For the text-containing cell, return its midpoint in [x, y] coordinate format. 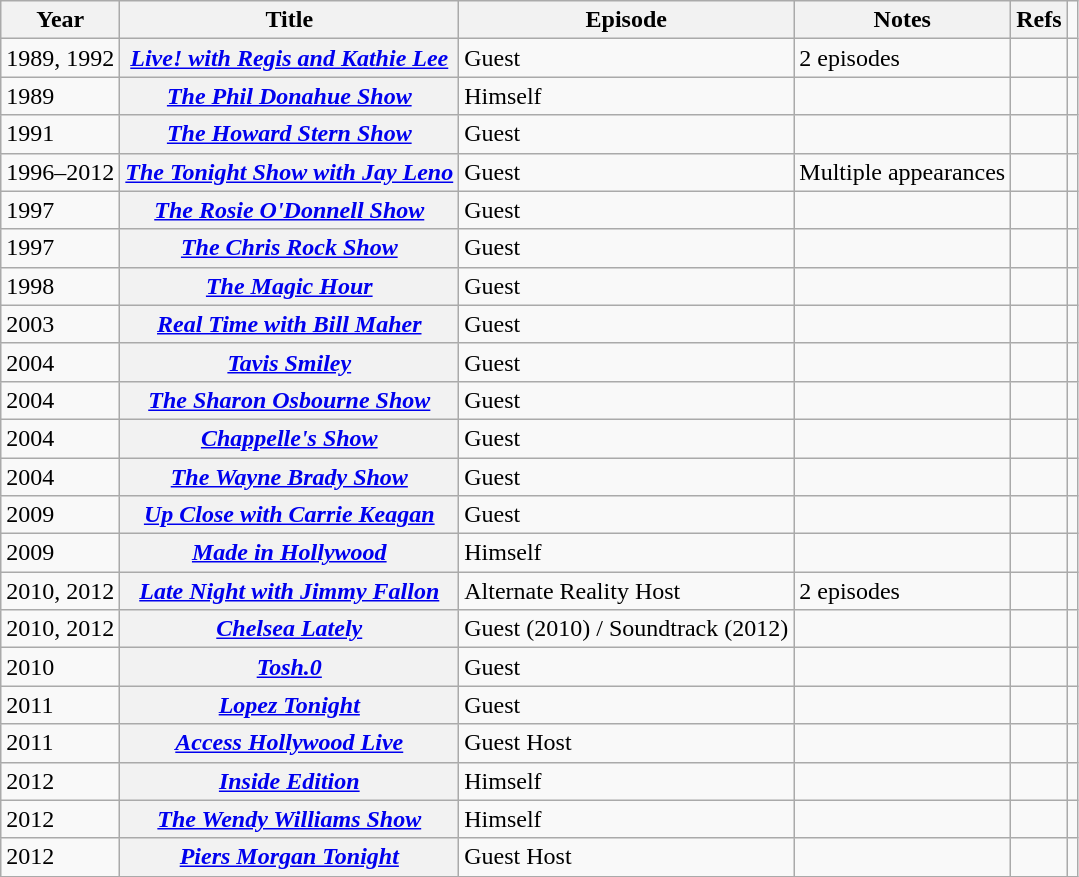
Real Time with Bill Maher [290, 324]
Year [60, 20]
Lopez Tonight [290, 705]
The Rosie O'Donnell Show [290, 210]
1991 [60, 134]
The Magic Hour [290, 286]
The Sharon Osbourne Show [290, 400]
Multiple appearances [902, 172]
1989, 1992 [60, 58]
Episode [626, 20]
1989 [60, 96]
Chelsea Lately [290, 629]
Inside Edition [290, 781]
Live! with Regis and Kathie Lee [290, 58]
The Wendy Williams Show [290, 819]
2003 [60, 324]
2010 [60, 667]
Refs [1039, 20]
The Phil Donahue Show [290, 96]
Up Close with Carrie Keagan [290, 515]
1998 [60, 286]
Late Night with Jimmy Fallon [290, 591]
1996–2012 [60, 172]
Guest (2010) / Soundtrack (2012) [626, 629]
The Wayne Brady Show [290, 477]
The Chris Rock Show [290, 248]
Access Hollywood Live [290, 743]
Title [290, 20]
Made in Hollywood [290, 553]
Alternate Reality Host [626, 591]
Tavis Smiley [290, 362]
Piers Morgan Tonight [290, 857]
Notes [902, 20]
The Howard Stern Show [290, 134]
Chappelle's Show [290, 438]
Tosh.0 [290, 667]
The Tonight Show with Jay Leno [290, 172]
